Detect which cell encompasses the target text, then output its (X, Y) center coordinate. 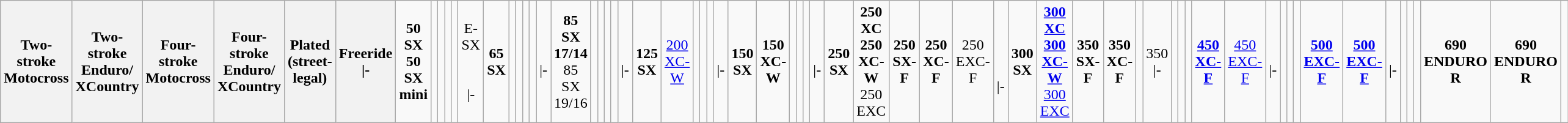
250 SX-F (905, 62)
200 XC-W (677, 62)
350 XC-F (1120, 62)
Freeride|- (365, 62)
Four-strokeEnduro/ XCountry (249, 62)
450 XC-F (1208, 62)
Two-strokeMotocross (37, 62)
300 SX (1023, 62)
Two-strokeEnduro/ XCountry (108, 62)
300 XC300 XC-W300 EXC (1054, 62)
65 SX (497, 62)
450 EXC-F (1245, 62)
250 EXC-F (972, 62)
50 SX50 SX mini (414, 62)
350 SX-F (1088, 62)
Four-strokeMotocross (178, 62)
E-SX |- (471, 62)
150 SX (743, 62)
350|- (1157, 62)
85 SX 17/1485 SX 19/16 (571, 62)
150 XC-W (773, 62)
250 XC-F (936, 62)
Plated(street-legal) (310, 62)
250 SX (839, 62)
250 XC250 XC-W250 EXC (871, 62)
125 SX (646, 62)
